Locate the cell with the specified text and output its [X, Y] center coordinate. 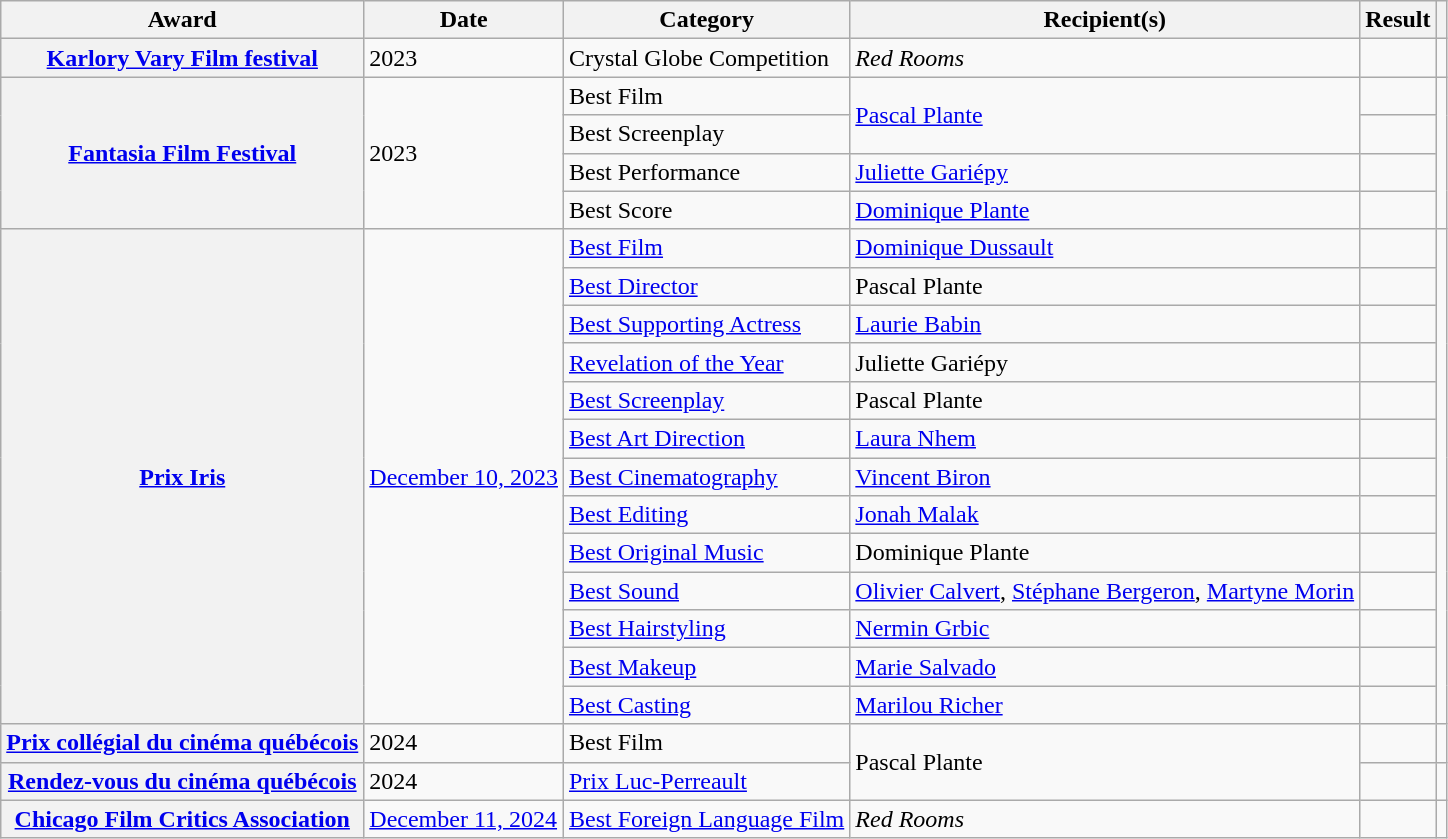
Dominique Dussault [1105, 248]
Best Sound [706, 591]
Chicago Film Critics Association [182, 819]
Recipient(s) [1105, 20]
December 10, 2023 [464, 476]
Prix Luc-Perreault [706, 781]
Vincent Biron [1105, 477]
Marie Salvado [1105, 667]
Date [464, 20]
December 11, 2024 [464, 819]
Jonah Malak [1105, 515]
Category [706, 20]
Fantasia Film Festival [182, 153]
Karlory Vary Film festival [182, 58]
Best Cinematography [706, 477]
Best Supporting Actress [706, 324]
Best Editing [706, 515]
Prix Iris [182, 476]
Prix collégial du cinéma québécois [182, 743]
Best Makeup [706, 667]
Laurie Babin [1105, 324]
Nermin Grbic [1105, 629]
Best Casting [706, 705]
Marilou Richer [1105, 705]
Laura Nhem [1105, 438]
Best Art Direction [706, 438]
Rendez-vous du cinéma québécois [182, 781]
Best Hairstyling [706, 629]
Revelation of the Year [706, 362]
Best Performance [706, 172]
Best Foreign Language Film [706, 819]
Best Score [706, 210]
Olivier Calvert, Stéphane Bergeron, Martyne Morin [1105, 591]
Best Director [706, 286]
Best Original Music [706, 553]
Result [1398, 20]
Crystal Globe Competition [706, 58]
Award [182, 20]
